Determine the (X, Y) coordinate at the center of the cell enclosing the given text.  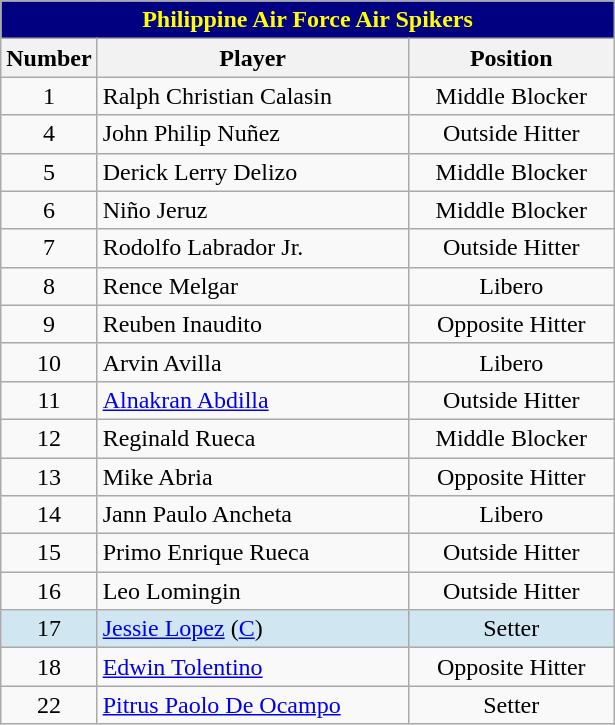
4 (49, 134)
11 (49, 400)
Ralph Christian Calasin (252, 96)
10 (49, 362)
Niño Jeruz (252, 210)
5 (49, 172)
Mike Abria (252, 477)
Jann Paulo Ancheta (252, 515)
15 (49, 553)
Primo Enrique Rueca (252, 553)
7 (49, 248)
6 (49, 210)
9 (49, 324)
Alnakran Abdilla (252, 400)
Jessie Lopez (C) (252, 629)
17 (49, 629)
22 (49, 705)
Pitrus Paolo De Ocampo (252, 705)
13 (49, 477)
Leo Lomingin (252, 591)
Position (511, 58)
Rodolfo Labrador Jr. (252, 248)
Derick Lerry Delizo (252, 172)
Arvin Avilla (252, 362)
18 (49, 667)
8 (49, 286)
14 (49, 515)
John Philip Nuñez (252, 134)
Rence Melgar (252, 286)
Player (252, 58)
Reginald Rueca (252, 438)
Number (49, 58)
12 (49, 438)
Edwin Tolentino (252, 667)
16 (49, 591)
Reuben Inaudito (252, 324)
Philippine Air Force Air Spikers (308, 20)
1 (49, 96)
